Determine the [x, y] coordinate at the center of the cell enclosing the given text.  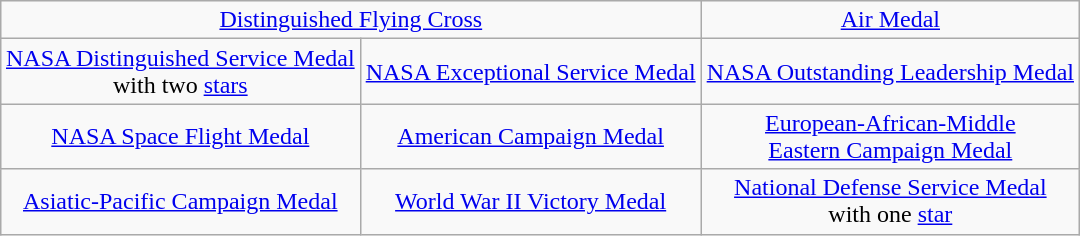
World War II Victory Medal [530, 202]
American Campaign Medal [530, 136]
European-African-MiddleEastern Campaign Medal [890, 136]
NASA Outstanding Leadership Medal [890, 72]
Asiatic-Pacific Campaign Medal [180, 202]
Distinguished Flying Cross [350, 20]
Air Medal [890, 20]
National Defense Service Medalwith one star [890, 202]
NASA Distinguished Service Medalwith two stars [180, 72]
NASA Exceptional Service Medal [530, 72]
NASA Space Flight Medal [180, 136]
